Capture the cell that displays the provided text and extract its (x, y) central coordinate. 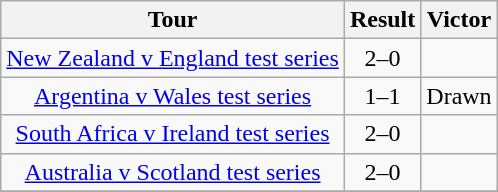
Victor (459, 20)
Argentina v Wales test series (173, 96)
Result (382, 20)
New Zealand v England test series (173, 58)
1–1 (382, 96)
Australia v Scotland test series (173, 172)
Tour (173, 20)
South Africa v Ireland test series (173, 134)
Drawn (459, 96)
